Search for the cell housing the specified text and yield its (X, Y) center coordinate. 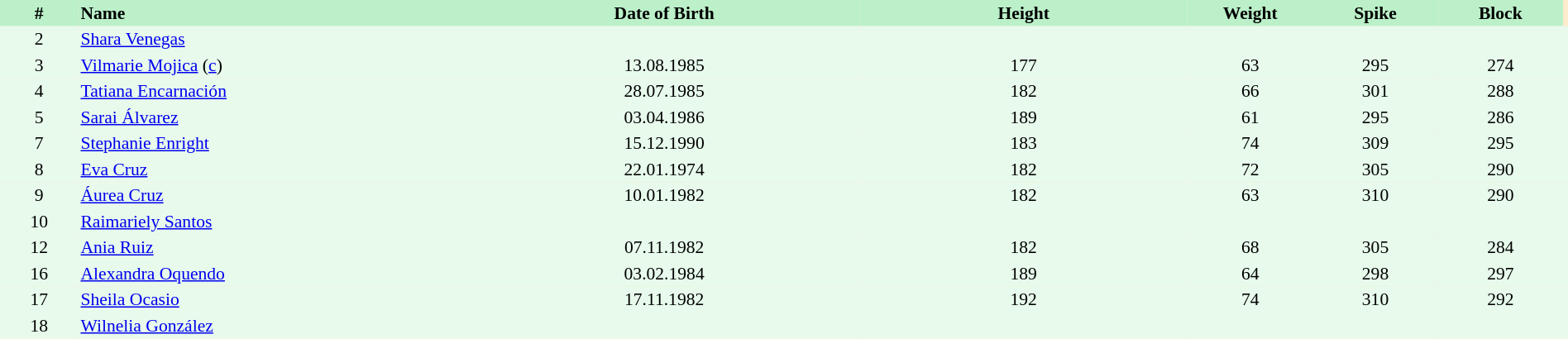
8 (39, 169)
18 (39, 326)
3 (39, 65)
# (39, 13)
288 (1500, 91)
64 (1250, 274)
183 (1024, 144)
68 (1250, 248)
Alexandra Oquendo (273, 274)
22.01.1974 (664, 169)
61 (1250, 117)
10.01.1982 (664, 195)
Name (273, 13)
03.04.1986 (664, 117)
2 (39, 40)
Stephanie Enright (273, 144)
Date of Birth (664, 13)
298 (1374, 274)
Weight (1250, 13)
192 (1024, 299)
10 (39, 222)
Ania Ruiz (273, 248)
Block (1500, 13)
03.02.1984 (664, 274)
274 (1500, 65)
66 (1250, 91)
Tatiana Encarnación (273, 91)
Raimariely Santos (273, 222)
4 (39, 91)
286 (1500, 117)
16 (39, 274)
9 (39, 195)
297 (1500, 274)
Eva Cruz (273, 169)
177 (1024, 65)
5 (39, 117)
292 (1500, 299)
12 (39, 248)
07.11.1982 (664, 248)
Áurea Cruz (273, 195)
72 (1250, 169)
17 (39, 299)
17.11.1982 (664, 299)
13.08.1985 (664, 65)
15.12.1990 (664, 144)
Vilmarie Mojica (c) (273, 65)
Sheila Ocasio (273, 299)
Spike (1374, 13)
7 (39, 144)
309 (1374, 144)
Shara Venegas (273, 40)
28.07.1985 (664, 91)
Height (1024, 13)
Sarai Álvarez (273, 117)
284 (1500, 248)
Wilnelia González (273, 326)
301 (1374, 91)
